Find where the given text appears and provide that cell's center as (X, Y) coordinate. 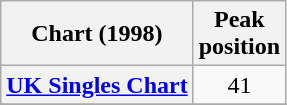
41 (239, 85)
UK Singles Chart (97, 85)
Chart (1998) (97, 34)
Peakposition (239, 34)
